Return the [x, y] coordinate for the center point of the cell that contains the specified text.  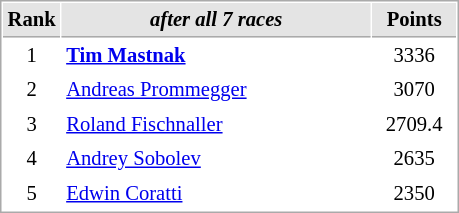
after all 7 races [216, 20]
2 [32, 90]
2350 [414, 194]
Points [414, 20]
Edwin Coratti [216, 194]
Roland Fischnaller [216, 124]
Andrey Sobolev [216, 158]
2635 [414, 158]
5 [32, 194]
Andreas Prommegger [216, 90]
3336 [414, 56]
2709.4 [414, 124]
3070 [414, 90]
Tim Mastnak [216, 56]
1 [32, 56]
Rank [32, 20]
4 [32, 158]
3 [32, 124]
